For the text-containing cell, return its midpoint in [x, y] coordinate format. 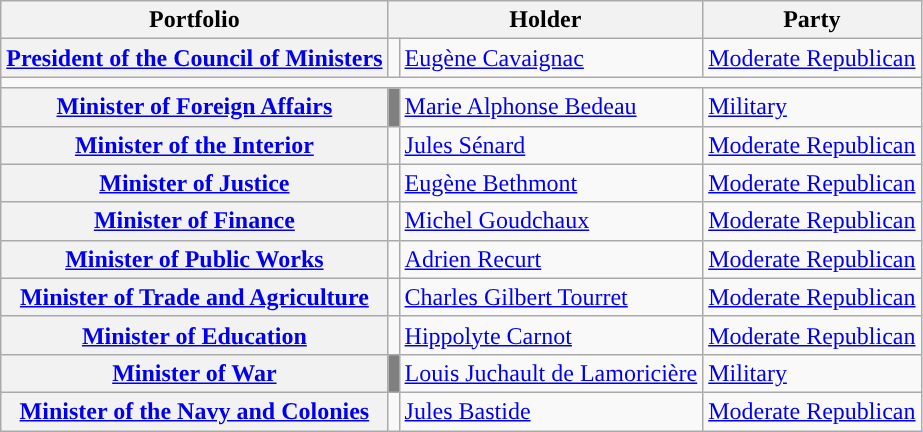
Jules Bastide [551, 411]
Minister of the Interior [194, 145]
Party [812, 20]
Minister of Finance [194, 221]
Portfolio [194, 20]
Hippolyte Carnot [551, 335]
Adrien Recurt [551, 259]
Minister of Public Works [194, 259]
Minister of Trade and Agriculture [194, 297]
Marie Alphonse Bedeau [551, 107]
Minister of Foreign Affairs [194, 107]
Minister of War [194, 373]
Minister of Education [194, 335]
Minister of Justice [194, 183]
Eugène Bethmont [551, 183]
Louis Juchault de Lamoricière [551, 373]
Charles Gilbert Tourret [551, 297]
Eugène Cavaignac [551, 58]
Holder [546, 20]
President of the Council of Ministers [194, 58]
Jules Sénard [551, 145]
Minister of the Navy and Colonies [194, 411]
Michel Goudchaux [551, 221]
